Find where the given text appears and provide that cell's center as (X, Y) coordinate. 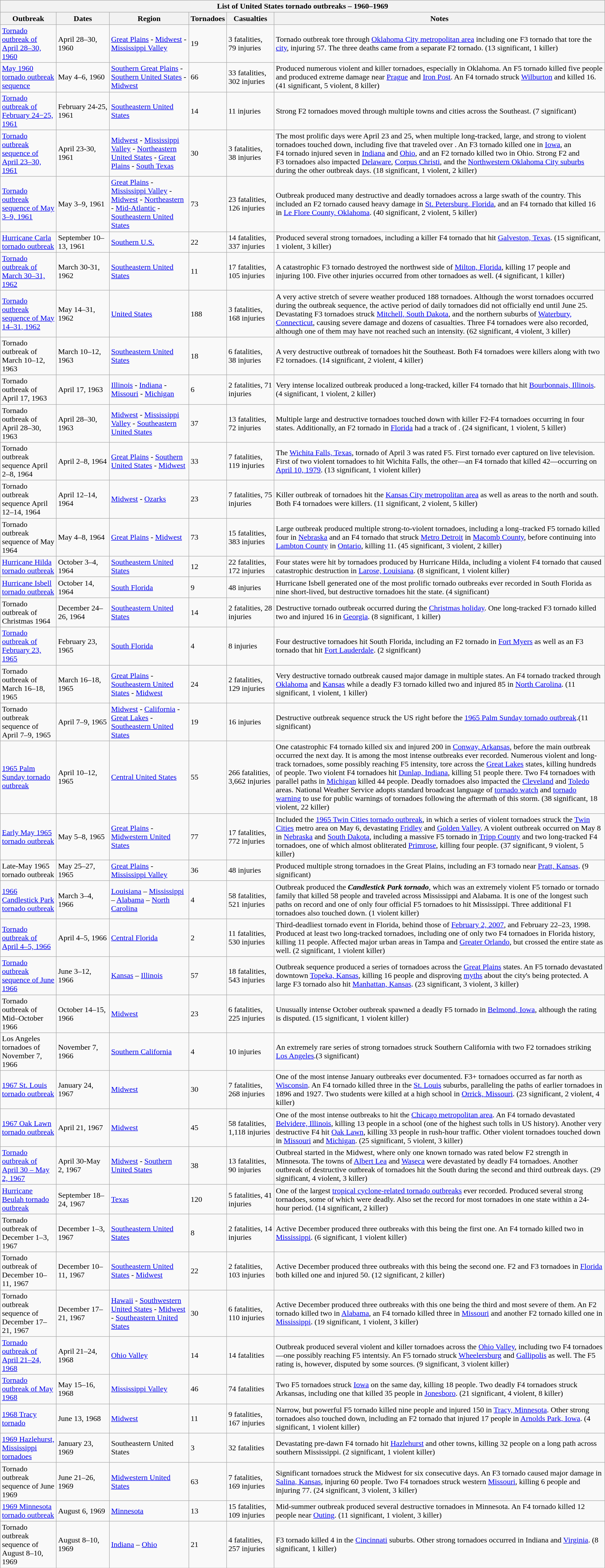
Tornado outbreak of Mid–October 1966 (28, 1014)
April 21, 1967 (83, 1128)
Tornado outbreak sequence April 12–14, 1964 (28, 499)
Texas (149, 1199)
37 (208, 424)
Tornado outbreak sequence of May 1964 (28, 537)
Midwest - Mississippi Valley - Southeastern United States (149, 424)
Great Plains - Midwestern United States (149, 837)
23 fatalities, 126 injuries (250, 204)
Tornado outbreak of April 30 – May 2, 1967 (28, 1165)
April 30-May 2, 1967 (83, 1165)
38 (208, 1165)
June 21–26, 1969 (83, 1481)
May 3–9, 1961 (83, 204)
Tornado outbreak of December 10–11, 1967 (28, 1271)
Active December produced three outbreaks with this being the first one. An F4 tornado killed two in Mississippi. (6 significant, 1 violent killer) (439, 1233)
22 fatalities, 172 injuries (250, 566)
United States (149, 314)
24 (208, 684)
46 (208, 1389)
57 (208, 975)
18 (208, 356)
6 (208, 389)
Produced several strong tornadoes, including a killer F4 tornado that hit Galveston, Texas. (15 significant, 1 violent, 3 killer) (439, 242)
7 fatalities, 268 injuries (250, 1090)
Tornado outbreak sequence of June 1969 (28, 1481)
Minnesota (149, 1511)
May 15–16, 1968 (83, 1389)
74 fatalities (250, 1389)
2 fatalities, 71 injuries (250, 389)
4 fatalities, 257 injuries (250, 1544)
Tornado outbreak sequence of August 8–10, 1969 (28, 1544)
11 fatalities, 530 injuries (250, 938)
3 (208, 1448)
7 fatalities, 119 injuries (250, 461)
3 fatalities, 38 injuries (250, 153)
5 fatalities, 41 injuries (250, 1199)
December 1–3, 1967 (83, 1233)
March 10–12, 1963 (83, 356)
Tornado outbreak of April 21–24, 1968 (28, 1356)
2 (208, 938)
15 fatalities, 383 injuries (250, 537)
December 10–11, 1967 (83, 1271)
10 injuries (250, 1052)
Midwest - Mississippi Valley - Northeastern United States - Great Plains - South Texas (149, 153)
13 fatalities, 72 injuries (250, 424)
Great Plains - Southeastern United States - Midwest (149, 684)
Late-May 1965 tornado outbreak (28, 870)
1968 Tracy tornado (28, 1418)
F3 tornado killed 4 in the Cincinnati suburbs. Other strong tornadoes occurred in Indiana and Virginia. (8 significant, 1 killer) (439, 1544)
14 fatalities, 337 injuries (250, 242)
Tornado outbreak of March 30–31, 1962 (28, 271)
Tornado outbreak sequence of December 17–21, 1967 (28, 1313)
2 fatalities, 28 injuries (250, 612)
Destructive outbreak sequence struck the US right before the 1965 Palm Sunday tornado outbreak.(11 significant) (439, 722)
Louisiana – Mississippi – Alabama – North Carolina (149, 899)
1965 Palm Sunday tornado outbreak (28, 777)
Tornado outbreak of April 28–30, 1963 (28, 424)
April 12–14, 1964 (83, 499)
Midwestern United States (149, 1481)
Tornado outbreak of February 24−25, 1961 (28, 111)
Southeastern United States - Midwest (149, 1271)
Great Plains - Southern United States - Midwest (149, 461)
32 fatalities (250, 1448)
Great Plains - Mississippi Valley (149, 870)
1969 Hazlehurst, Mississippi tornadoes (28, 1448)
May 4–8, 1964 (83, 537)
3 fatalities, 79 injuries (250, 43)
18 fatalities, 543 injuries (250, 975)
Midwest - Ozarks (149, 499)
1966 Candlestick Park tornado outbreak (28, 899)
Tornado outbreak of February 23, 1965 (28, 646)
March 30-31, 1962 (83, 271)
August 6, 1969 (83, 1511)
77 (208, 837)
Hurricane Hilda tornado outbreak (28, 566)
April 23-30, 1961 (83, 153)
Great Plains - Midwest (149, 537)
April 4–5, 1966 (83, 938)
266 fatalities, 3,662 injuries (250, 777)
Tornado outbreak sequence of April 7–9, 1965 (28, 722)
April 7–9, 1965 (83, 722)
Midwest - Southern United States (149, 1165)
Southern Great Plains - Southern United States - Midwest (149, 77)
Tornado outbreak of April 4–5, 1966 (28, 938)
January 24, 1967 (83, 1090)
66 (208, 77)
May 5–8, 1965 (83, 837)
Tornado outbreak sequence of May 3–9, 1961 (28, 204)
October 3–4, 1964 (83, 566)
14 fatalities (250, 1356)
Hurricane Isbell tornado outbreak (28, 588)
Dates (83, 18)
188 (208, 314)
Tornado outbreak of May 1968 (28, 1389)
An extremely rare series of strong tornadoes struck Southern California with two F2 tornadoes striking Los Angeles.(3 significant) (439, 1052)
1967 Oak Lawn tornado outbreak (28, 1128)
55 (208, 777)
7 fatalities, 75 injuries (250, 499)
April 21–24, 1968 (83, 1356)
120 (208, 1199)
Notes (439, 18)
63 (208, 1481)
1967 St. Louis tornado outbreak (28, 1090)
Illinois - Indiana - Missouri - Michigan (149, 389)
Los Angeles tornadoes of November 7, 1966 (28, 1052)
September 18–24, 1967 (83, 1199)
2 fatalities, 14 injuries (250, 1233)
February 23, 1965 (83, 646)
Central United States (149, 777)
March 16–18, 1965 (83, 684)
March 3–4, 1966 (83, 899)
13 (208, 1511)
January 23, 1969 (83, 1448)
Tornado outbreak of April 17, 1963 (28, 389)
April 28–30, 1960 (83, 43)
12 (208, 566)
September 10–13, 1961 (83, 242)
3 fatalities, 168 injuries (250, 314)
May 25–27, 1965 (83, 870)
Tornado outbreak of April 28–30, 1960 (28, 43)
April 17, 1963 (83, 389)
17 fatalities, 772 injuries (250, 837)
Mississippi Valley (149, 1389)
21 (208, 1544)
August 8–10, 1969 (83, 1544)
9 fatalities, 167 injuries (250, 1418)
May 14–31, 1962 (83, 314)
17 fatalities, 105 injuries (250, 271)
Tornado outbreak of March 16–18, 1965 (28, 684)
16 injuries (250, 722)
Great Plains - Midwest - Mississippi Valley (149, 43)
November 7, 1966 (83, 1052)
October 14–15, 1966 (83, 1014)
Midwest - California - Great Lakes - Southeastern United States (149, 722)
6 fatalities, 225 injuries (250, 1014)
Central Florida (149, 938)
15 fatalities, 109 injuries (250, 1511)
Ohio Valley (149, 1356)
Hurricane Carla tornado outbreak (28, 242)
Produced multiple strong tornadoes in the Great Plains, including an F3 tornado near Pratt, Kansas. (9 significant) (439, 870)
October 14, 1964 (83, 588)
8 injuries (250, 646)
Tornado outbreak sequence of June 1966 (28, 975)
13 fatalities, 90 injuries (250, 1165)
2 fatalities, 129 injuries (250, 684)
Tornado outbreak sequence of April 23–30, 1961 (28, 153)
February 24-25, 1961 (83, 111)
Unusually intense October outbreak spawned a deadly F5 tornado in Belmond, Iowa, although the rating is disputed. (15 significant, 1 violent killer) (439, 1014)
Tornado outbreak sequence of May 14–31, 1962 (28, 314)
Southern U.S. (149, 242)
Tornadoes (208, 18)
Hurricane Beulah tornado outbreak (28, 1199)
May 4–6, 1960 (83, 77)
June 3–12, 1966 (83, 975)
June 13, 1968 (83, 1418)
May 1960 tornado outbreak sequence (28, 77)
8 (208, 1233)
6 fatalities, 110 injuries (250, 1313)
Region (149, 18)
April 2–8, 1964 (83, 461)
Great Plains - Mississippi Valley - Midwest - Northeastern - Mid-Atlantic - Southeastern United States (149, 204)
45 (208, 1128)
Indiana – Ohio (149, 1544)
December 24–26, 1964 (83, 612)
7 fatalities, 169 injuries (250, 1481)
Early May 1965 tornado outbreak (28, 837)
6 fatalities, 38 injuries (250, 356)
Hawaii - Southwestern United States - Midwest - Southeastern United States (149, 1313)
April 28–30, 1963 (83, 424)
Tornado outbreak sequence April 2–8, 1964 (28, 461)
Tornado outbreak of December 1–3, 1967 (28, 1233)
Casualties (250, 18)
1969 Minnesota tornado outbreak (28, 1511)
Tornado outbreak of Christmas 1964 (28, 612)
58 fatalities, 1,118 injuries (250, 1128)
List of United States tornado outbreaks – 1960–1969 (302, 6)
Outbreak (28, 18)
December 17–21, 1967 (83, 1313)
33 (208, 461)
Southern California (149, 1052)
11 injuries (250, 111)
58 fatalities, 521 injuries (250, 899)
Tornado outbreak of March 10–12, 1963 (28, 356)
Strong F2 tornadoes moved through multiple towns and cities across the Southeast. (7 significant) (439, 111)
April 10–12, 1965 (83, 777)
9 (208, 588)
33 fatalities, 302 injuries (250, 77)
Kansas – Illinois (149, 975)
Very intense localized outbreak produced a long-tracked, killer F4 tornado that hit Bourbonnais, Illinois. (4 significant, 1 violent, 2 killer) (439, 389)
36 (208, 870)
2 fatalities, 103 injuries (250, 1271)
